Return (x, y) of the center of cell containing provided text 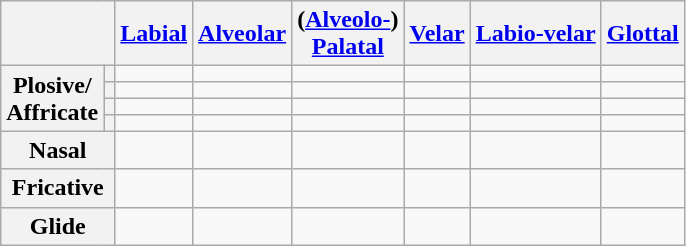
Glottal (642, 34)
Labial (154, 34)
Labio-velar (536, 34)
Fricative (58, 188)
Glide (58, 226)
Plosive/Affricate (52, 98)
Velar (437, 34)
Alveolar (242, 34)
(Alveolo-)Palatal (348, 34)
Nasal (58, 150)
